Search for the cell housing the specified text and yield its [x, y] center coordinate. 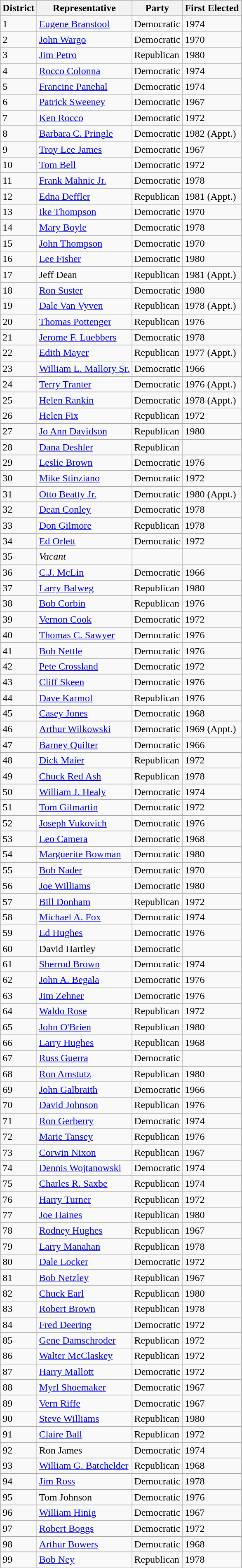
Ken Rocco [84, 118]
25 [19, 400]
Barney Quilter [84, 745]
65 [19, 1027]
10 [19, 165]
91 [19, 1434]
Frank Mahnic Jr. [84, 180]
52 [19, 823]
Joe Haines [84, 1215]
Dean Conley [84, 510]
William L. Mallory Sr. [84, 369]
Dana Deshler [84, 447]
Edna Deffler [84, 196]
94 [19, 1482]
82 [19, 1293]
Thomas Pottenger [84, 322]
John Wargo [84, 40]
55 [19, 870]
59 [19, 933]
32 [19, 510]
51 [19, 807]
Waldo Rose [84, 1011]
Sherrod Brown [84, 964]
99 [19, 1560]
28 [19, 447]
Troy Lee James [84, 149]
Leo Camera [84, 839]
Rodney Hughes [84, 1231]
Bob Corbin [84, 604]
John O'Brien [84, 1027]
1977 (Appt.) [212, 353]
Eugene Branstool [84, 24]
Bob Ney [84, 1560]
34 [19, 541]
Otto Beatty Jr. [84, 494]
1982 (Appt.) [212, 133]
John Galbraith [84, 1090]
43 [19, 682]
67 [19, 1058]
23 [19, 369]
Ron Gerberry [84, 1121]
David Johnson [84, 1105]
39 [19, 619]
50 [19, 792]
61 [19, 964]
63 [19, 996]
47 [19, 745]
87 [19, 1372]
Ron Suster [84, 290]
Mary Boyle [84, 228]
District [19, 8]
Edith Mayer [84, 353]
Jeff Dean [84, 275]
Vacant [84, 557]
Rocco Colonna [84, 71]
Party [157, 8]
Marie Tansey [84, 1136]
Steve Williams [84, 1419]
Don Gilmore [84, 525]
Casey Jones [84, 714]
8 [19, 133]
Arthur Wilkowski [84, 729]
96 [19, 1513]
69 [19, 1090]
Harry Mallott [84, 1372]
44 [19, 698]
Marguerite Bowman [84, 854]
First Elected [212, 8]
36 [19, 572]
Larry Balweg [84, 588]
18 [19, 290]
Tom Gilmartin [84, 807]
Tom Bell [84, 165]
86 [19, 1356]
16 [19, 259]
48 [19, 761]
88 [19, 1387]
Helen Fix [84, 415]
45 [19, 714]
57 [19, 901]
Arthur Bowers [84, 1544]
83 [19, 1309]
90 [19, 1419]
Ron Amstutz [84, 1074]
1980 (Appt.) [212, 494]
Patrick Sweeney [84, 102]
Bill Donham [84, 901]
William Hinig [84, 1513]
Myrl Shoemaker [84, 1387]
7 [19, 118]
31 [19, 494]
Chuck Red Ash [84, 776]
80 [19, 1262]
Ed Hughes [84, 933]
79 [19, 1246]
Charles R. Saxbe [84, 1183]
74 [19, 1168]
Walter McClaskey [84, 1356]
Bob Nader [84, 870]
58 [19, 917]
Dennis Wojtanowski [84, 1168]
Robert Boggs [84, 1528]
Harry Turner [84, 1199]
Helen Rankin [84, 400]
Dave Karmol [84, 698]
Jo Ann Davidson [84, 431]
Representative [84, 8]
David Hartley [84, 948]
Dale Van Vyven [84, 306]
60 [19, 948]
3 [19, 55]
4 [19, 71]
Russ Guerra [84, 1058]
Robert Brown [84, 1309]
62 [19, 980]
93 [19, 1466]
15 [19, 243]
William G. Batchelder [84, 1466]
11 [19, 180]
27 [19, 431]
64 [19, 1011]
Dale Locker [84, 1262]
89 [19, 1403]
Terry Tranter [84, 384]
14 [19, 228]
72 [19, 1136]
81 [19, 1278]
46 [19, 729]
Barbara C. Pringle [84, 133]
30 [19, 478]
Bob Nettle [84, 651]
85 [19, 1340]
98 [19, 1544]
73 [19, 1152]
Joe Williams [84, 886]
49 [19, 776]
26 [19, 415]
66 [19, 1043]
Gene Damschroder [84, 1340]
77 [19, 1215]
20 [19, 322]
92 [19, 1450]
C.J. McLin [84, 572]
Jim Zehner [84, 996]
42 [19, 666]
13 [19, 212]
Francine Panehal [84, 86]
38 [19, 604]
9 [19, 149]
6 [19, 102]
68 [19, 1074]
84 [19, 1325]
Claire Ball [84, 1434]
41 [19, 651]
5 [19, 86]
22 [19, 353]
21 [19, 337]
William J. Healy [84, 792]
19 [19, 306]
97 [19, 1528]
53 [19, 839]
Ike Thompson [84, 212]
17 [19, 275]
40 [19, 635]
Tom Johnson [84, 1497]
33 [19, 525]
54 [19, 854]
35 [19, 557]
76 [19, 1199]
70 [19, 1105]
Chuck Earl [84, 1293]
56 [19, 886]
71 [19, 1121]
Jim Petro [84, 55]
Fred Deering [84, 1325]
Joseph Vukovich [84, 823]
75 [19, 1183]
Vernon Cook [84, 619]
Leslie Brown [84, 463]
Ed Orlett [84, 541]
Thomas C. Sawyer [84, 635]
Jerome F. Luebbers [84, 337]
Corwin Nixon [84, 1152]
Dick Maier [84, 761]
Vern Riffe [84, 1403]
29 [19, 463]
Jim Ross [84, 1482]
Cliff Skeen [84, 682]
1969 (Appt.) [212, 729]
37 [19, 588]
Bob Netzley [84, 1278]
1 [19, 24]
Lee Fisher [84, 259]
Pete Crossland [84, 666]
1976 (Appt.) [212, 384]
Larry Manahan [84, 1246]
Mike Stinziano [84, 478]
Michael A. Fox [84, 917]
2 [19, 40]
John Thompson [84, 243]
12 [19, 196]
78 [19, 1231]
John A. Begala [84, 980]
Larry Hughes [84, 1043]
Ron James [84, 1450]
95 [19, 1497]
24 [19, 384]
